Locate the cell with the specified text and output its [X, Y] center coordinate. 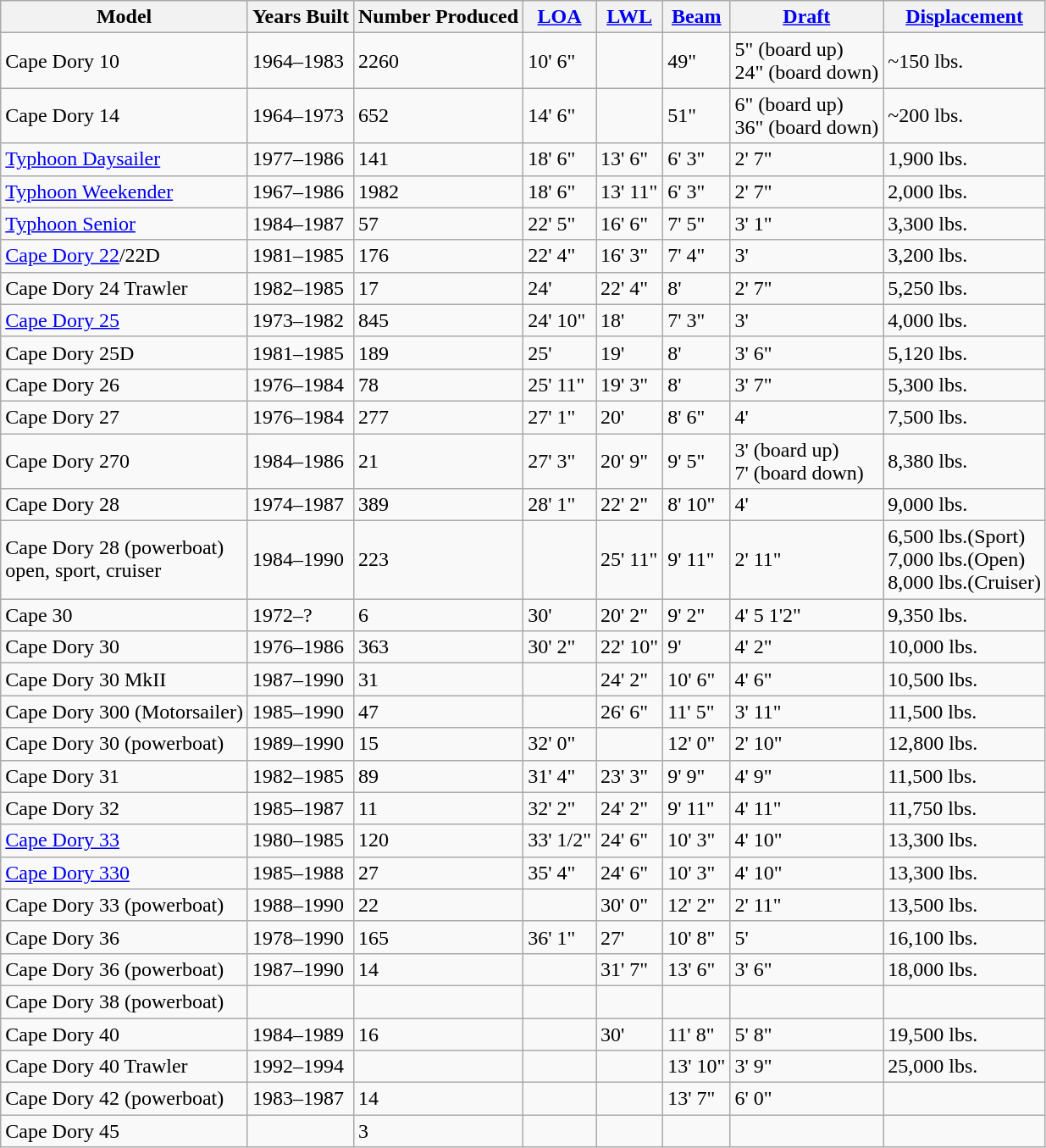
Cape Dory 30 MkII [125, 679]
Cape Dory 31 [125, 776]
49" [696, 61]
Beam [696, 17]
Cape Dory 25 [125, 320]
4' 2" [806, 647]
31 [438, 679]
3' 7" [806, 385]
Cape Dory 26 [125, 385]
1964–1973 [300, 115]
3' 9" [806, 1067]
1972–? [300, 615]
9' 5" [696, 461]
Cape Dory 300 (Motorsailer) [125, 712]
11,750 lbs. [965, 808]
1973–1982 [300, 320]
8' 10" [696, 505]
Number Produced [438, 17]
10,500 lbs. [965, 679]
27' 3" [560, 461]
13' 10" [696, 1067]
18' [630, 320]
Cape Dory 28 [125, 505]
Cape Dory 10 [125, 61]
189 [438, 352]
389 [438, 505]
1984–1986 [300, 461]
5,300 lbs. [965, 385]
4,000 lbs. [965, 320]
6" (board up) 36" (board down) [806, 115]
3' 11" [806, 712]
1974–1987 [300, 505]
16 [438, 1034]
Cape Dory 33 (powerboat) [125, 905]
652 [438, 115]
24' [560, 288]
27' [630, 937]
7,500 lbs. [965, 417]
Cape Dory 25D [125, 352]
Cape Dory 32 [125, 808]
2260 [438, 61]
120 [438, 840]
5' 8" [806, 1034]
Cape Dory 38 (powerboat) [125, 1001]
7' 5" [696, 224]
51" [696, 115]
1985–1990 [300, 712]
Cape Dory 270 [125, 461]
Cape Dory 30 [125, 647]
1984–1990 [300, 560]
Cape Dory 40 Trawler [125, 1067]
3' (board up) 7' (board down) [806, 461]
10,000 lbs. [965, 647]
~200 lbs. [965, 115]
Cape Dory 330 [125, 873]
1982 [438, 191]
Cape Dory 28 (powerboat)open, sport, cruiser [125, 560]
16' 6" [630, 224]
1989–1990 [300, 744]
Model [125, 17]
9' 2" [696, 615]
7' 3" [696, 320]
5" (board up) 24" (board down) [806, 61]
35' 4" [560, 873]
LOA [560, 17]
845 [438, 320]
4' 11" [806, 808]
3 [438, 1131]
Cape Dory 27 [125, 417]
30' 2" [560, 647]
22 [438, 905]
31' 4" [560, 776]
24' 10" [560, 320]
47 [438, 712]
141 [438, 159]
20' [630, 417]
1984–1987 [300, 224]
LWL [630, 17]
1984–1989 [300, 1034]
78 [438, 385]
13' 11" [630, 191]
1985–1988 [300, 873]
20' 9" [630, 461]
15 [438, 744]
1964–1983 [300, 61]
32' 2" [560, 808]
Cape Dory 33 [125, 840]
1988–1990 [300, 905]
4' 6" [806, 679]
17 [438, 288]
32' 0" [560, 744]
6 [438, 615]
12' 2" [696, 905]
1992–1994 [300, 1067]
6' 0" [806, 1099]
8,380 lbs. [965, 461]
22' 2" [630, 505]
3,200 lbs. [965, 256]
Typhoon Daysailer [125, 159]
13,500 lbs. [965, 905]
Cape Dory 24 Trawler [125, 288]
Draft [806, 17]
3,300 lbs. [965, 224]
16' 3" [630, 256]
8' 6" [696, 417]
5' [806, 937]
223 [438, 560]
Cape Dory 36 [125, 937]
12,800 lbs. [965, 744]
13' 7" [696, 1099]
7' 4" [696, 256]
11' 8" [696, 1034]
1983–1987 [300, 1099]
Cape Dory 45 [125, 1131]
18,000 lbs. [965, 969]
20' 2" [630, 615]
1967–1986 [300, 191]
1976–1986 [300, 647]
Years Built [300, 17]
33' 1/2" [560, 840]
Cape Dory 30 (powerboat) [125, 744]
31' 7" [630, 969]
57 [438, 224]
25,000 lbs. [965, 1067]
36' 1" [560, 937]
165 [438, 937]
Cape Dory 40 [125, 1034]
11 [438, 808]
Displacement [965, 17]
9,350 lbs. [965, 615]
Cape Dory 36 (powerboat) [125, 969]
12' 0" [696, 744]
10' 8" [696, 937]
Cape Dory 42 (powerboat) [125, 1099]
9' [696, 647]
4' 9" [806, 776]
28' 1" [560, 505]
363 [438, 647]
14' 6" [560, 115]
Cape Dory 22/22D [125, 256]
5,250 lbs. [965, 288]
Cape 30 [125, 615]
1977–1986 [300, 159]
19,500 lbs. [965, 1034]
Cape Dory 14 [125, 115]
4' 5 1'2" [806, 615]
22' 10" [630, 647]
21 [438, 461]
1978–1990 [300, 937]
1980–1985 [300, 840]
Typhoon Senior [125, 224]
89 [438, 776]
23' 3" [630, 776]
1985–1987 [300, 808]
30' 0" [630, 905]
2,000 lbs. [965, 191]
277 [438, 417]
1,900 lbs. [965, 159]
26' 6" [630, 712]
19' [630, 352]
3' 1" [806, 224]
16,100 lbs. [965, 937]
27 [438, 873]
~150 lbs. [965, 61]
22' 5" [560, 224]
9,000 lbs. [965, 505]
2' 10" [806, 744]
Typhoon Weekender [125, 191]
5,120 lbs. [965, 352]
9' 9" [696, 776]
176 [438, 256]
25' [560, 352]
6,500 lbs.(Sport)7,000 lbs.(Open)8,000 lbs.(Cruiser) [965, 560]
19' 3" [630, 385]
27' 1" [560, 417]
11' 5" [696, 712]
